From the cell containing the given text, extract its center point as [x, y] coordinate. 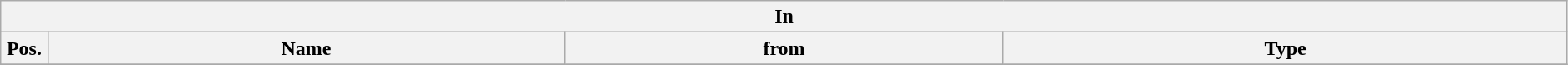
Name [306, 48]
In [784, 17]
from [784, 48]
Pos. [24, 48]
Type [1285, 48]
